Identify which cell holds the provided text, then report its (x, y) central coordinate. 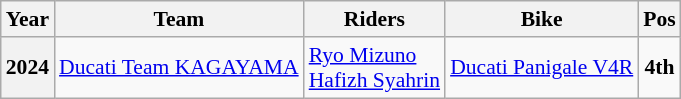
Ducati Team KAGAYAMA (179, 68)
Bike (542, 19)
2024 (28, 68)
4th (660, 68)
Ryo Mizuno Hafizh Syahrin (374, 68)
Year (28, 19)
Team (179, 19)
Ducati Panigale V4R (542, 68)
Pos (660, 19)
Riders (374, 19)
